Return the [x, y] coordinate for the center point of the cell that contains the specified text.  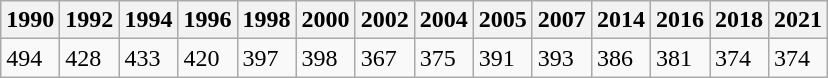
398 [326, 58]
375 [444, 58]
1996 [208, 20]
2021 [798, 20]
2014 [620, 20]
2002 [384, 20]
2004 [444, 20]
367 [384, 58]
2007 [562, 20]
428 [90, 58]
391 [502, 58]
1990 [30, 20]
1992 [90, 20]
2005 [502, 20]
433 [148, 58]
494 [30, 58]
1994 [148, 20]
2018 [740, 20]
2000 [326, 20]
397 [266, 58]
386 [620, 58]
1998 [266, 20]
2016 [680, 20]
420 [208, 58]
381 [680, 58]
393 [562, 58]
